Provide the (x, y) coordinate of the cell's center where the given text is located.  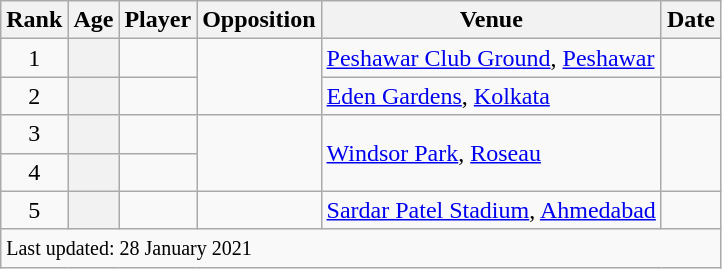
Venue (491, 20)
Age (94, 20)
4 (34, 172)
Last updated: 28 January 2021 (361, 248)
Opposition (259, 20)
3 (34, 134)
Date (690, 20)
Windsor Park, Roseau (491, 153)
Rank (34, 20)
Peshawar Club Ground, Peshawar (491, 58)
1 (34, 58)
2 (34, 96)
Sardar Patel Stadium, Ahmedabad (491, 210)
Player (158, 20)
5 (34, 210)
Eden Gardens, Kolkata (491, 96)
